Find where the given text appears and provide that cell's center as [x, y] coordinate. 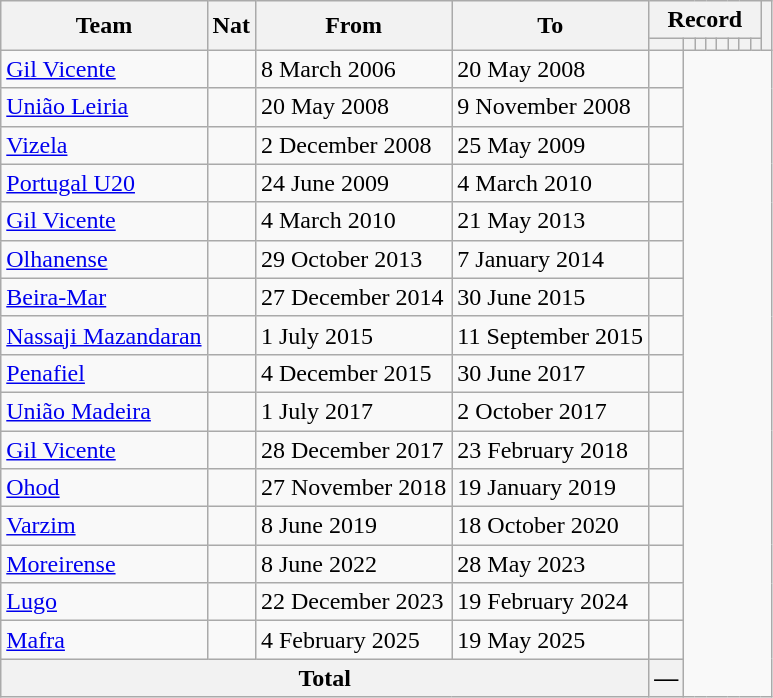
24 June 2009 [353, 183]
Record [705, 20]
1 July 2015 [353, 335]
Lugo [104, 602]
27 November 2018 [353, 488]
19 May 2025 [550, 640]
30 June 2017 [550, 373]
21 May 2013 [550, 221]
Portugal U20 [104, 183]
Ohod [104, 488]
11 September 2015 [550, 335]
23 February 2018 [550, 449]
Varzim [104, 526]
Penafiel [104, 373]
Vizela [104, 145]
30 June 2015 [550, 297]
8 June 2022 [353, 564]
Beira-Mar [104, 297]
Nat [231, 26]
Mafra [104, 640]
22 December 2023 [353, 602]
Moreirense [104, 564]
Total [325, 678]
8 June 2019 [353, 526]
Olhanense [104, 259]
1 July 2017 [353, 411]
2 October 2017 [550, 411]
19 January 2019 [550, 488]
2 December 2008 [353, 145]
Team [104, 26]
— [666, 678]
27 December 2014 [353, 297]
28 May 2023 [550, 564]
From [353, 26]
4 December 2015 [353, 373]
19 February 2024 [550, 602]
União Leiria [104, 107]
28 December 2017 [353, 449]
29 October 2013 [353, 259]
9 November 2008 [550, 107]
União Madeira [104, 411]
25 May 2009 [550, 145]
Nassaji Mazandaran [104, 335]
4 February 2025 [353, 640]
To [550, 26]
7 January 2014 [550, 259]
18 October 2020 [550, 526]
8 March 2006 [353, 69]
